Locate the cell with the specified text and output its (x, y) center coordinate. 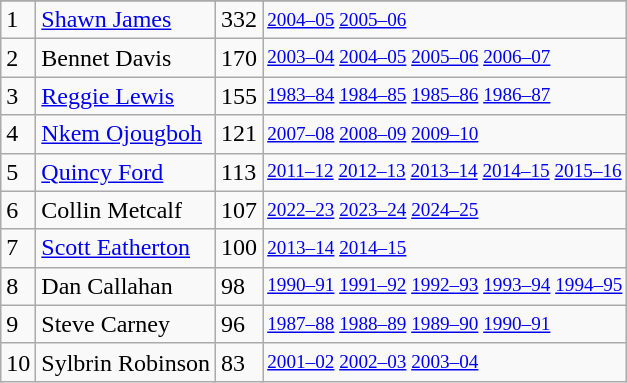
Scott Eatherton (126, 248)
2007–08 2008–09 2009–10 (445, 134)
Nkem Ojougboh (126, 134)
1990–91 1991–92 1992–93 1993–94 1994–95 (445, 286)
5 (18, 172)
Quincy Ford (126, 172)
83 (240, 362)
332 (240, 20)
1987–88 1988–89 1989–90 1990–91 (445, 324)
2011–12 2012–13 2013–14 2014–15 2015–16 (445, 172)
10 (18, 362)
3 (18, 96)
4 (18, 134)
7 (18, 248)
Collin Metcalf (126, 210)
2001–02 2002–03 2003–04 (445, 362)
121 (240, 134)
113 (240, 172)
Steve Carney (126, 324)
Sylbrin Robinson (126, 362)
Dan Callahan (126, 286)
96 (240, 324)
2013–14 2014–15 (445, 248)
6 (18, 210)
9 (18, 324)
1983–84 1984–85 1985–86 1986–87 (445, 96)
100 (240, 248)
2022–23 2023–24 2024–25 (445, 210)
Reggie Lewis (126, 96)
170 (240, 58)
1 (18, 20)
Bennet Davis (126, 58)
2 (18, 58)
Shawn James (126, 20)
2004–05 2005–06 (445, 20)
2003–04 2004–05 2005–06 2006–07 (445, 58)
155 (240, 96)
107 (240, 210)
98 (240, 286)
8 (18, 286)
